Provide the [x, y] coordinate of the cell's center where the given text is located.  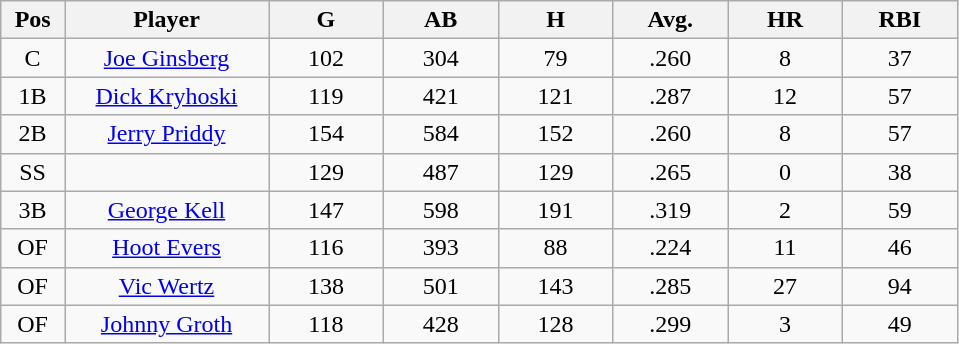
152 [556, 134]
.265 [670, 172]
Jerry Priddy [166, 134]
191 [556, 210]
C [33, 58]
143 [556, 286]
94 [900, 286]
Vic Wertz [166, 286]
393 [440, 248]
59 [900, 210]
27 [786, 286]
G [326, 20]
79 [556, 58]
.224 [670, 248]
AB [440, 20]
119 [326, 96]
Hoot Evers [166, 248]
Pos [33, 20]
Avg. [670, 20]
George Kell [166, 210]
128 [556, 324]
38 [900, 172]
SS [33, 172]
37 [900, 58]
.285 [670, 286]
304 [440, 58]
12 [786, 96]
88 [556, 248]
46 [900, 248]
118 [326, 324]
Johnny Groth [166, 324]
RBI [900, 20]
3 [786, 324]
Dick Kryhoski [166, 96]
428 [440, 324]
598 [440, 210]
584 [440, 134]
421 [440, 96]
501 [440, 286]
.299 [670, 324]
121 [556, 96]
49 [900, 324]
2B [33, 134]
0 [786, 172]
Player [166, 20]
102 [326, 58]
116 [326, 248]
.319 [670, 210]
11 [786, 248]
3B [33, 210]
138 [326, 286]
147 [326, 210]
H [556, 20]
154 [326, 134]
.287 [670, 96]
HR [786, 20]
487 [440, 172]
2 [786, 210]
1B [33, 96]
Joe Ginsberg [166, 58]
